Provide the [X, Y] coordinate of the cell's center where the given text is located.  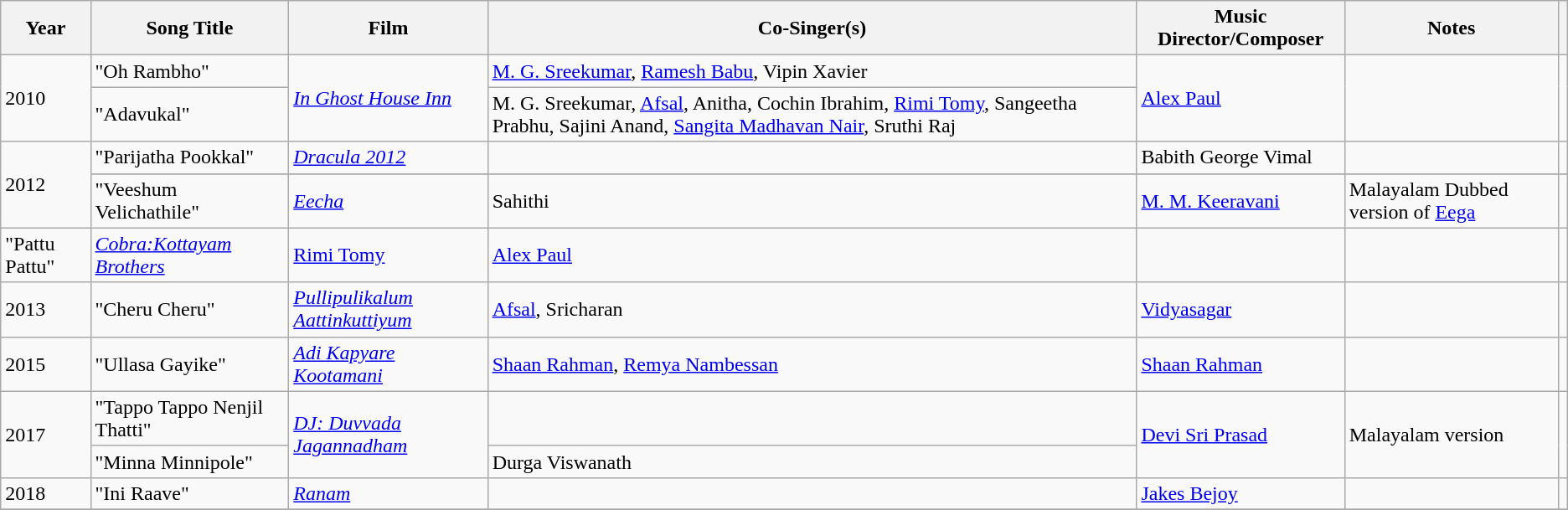
"Pattu Pattu" [45, 255]
Pullipulikalum Aattinkuttiyum [389, 310]
"Ullasa Gayike" [189, 363]
Adi Kapyare Kootamani [389, 363]
2015 [45, 363]
2013 [45, 310]
Eecha [389, 201]
Dracula 2012 [389, 157]
Vidyasagar [1240, 310]
Devi Sri Prasad [1240, 434]
"Oh Rambho" [189, 71]
Shaan Rahman, Remya Nambessan [812, 363]
Malayalam Dubbed version of Eega [1451, 201]
Shaan Rahman [1240, 363]
Malayalam version [1451, 434]
M. M. Keeravani [1240, 201]
Jakes Bejoy [1240, 493]
M. G. Sreekumar, Ramesh Babu, Vipin Xavier [812, 71]
Music Director/Composer [1240, 28]
M. G. Sreekumar, Afsal, Anitha, Cochin Ibrahim, Rimi Tomy, Sangeetha Prabhu, Sajini Anand, Sangita Madhavan Nair, Sruthi Raj [812, 114]
In Ghost House Inn [389, 99]
Year [45, 28]
Afsal, Sricharan [812, 310]
"Adavukal" [189, 114]
Notes [1451, 28]
2012 [45, 184]
"Tappo Tappo Nenjil Thatti" [189, 419]
"Minna Minnipole" [189, 461]
2018 [45, 493]
2010 [45, 99]
Sahithi [812, 201]
"Ini Raave" [189, 493]
Ranam [389, 493]
Durga Viswanath [812, 461]
Babith George Vimal [1240, 157]
Cobra:Kottayam Brothers [189, 255]
"Veeshum Velichathile" [189, 201]
Rimi Tomy [389, 255]
"Parijatha Pookkal" [189, 157]
DJ: Duvvada Jagannadham [389, 434]
Co-Singer(s) [812, 28]
Song Title [189, 28]
Film [389, 28]
"Cheru Cheru" [189, 310]
2017 [45, 434]
